Determine the (X, Y) coordinate at the center of the cell enclosing the given text.  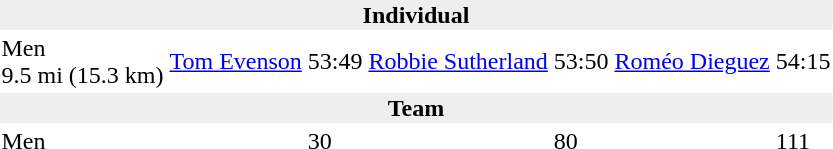
Men9.5 mi (15.3 km) (82, 62)
Tom Evenson (236, 62)
Roméo Dieguez (692, 62)
53:49 (335, 62)
Individual (416, 15)
54:15 (803, 62)
Robbie Sutherland (458, 62)
Team (416, 108)
53:50 (581, 62)
